Find where the given text appears and provide that cell's center as (x, y) coordinate. 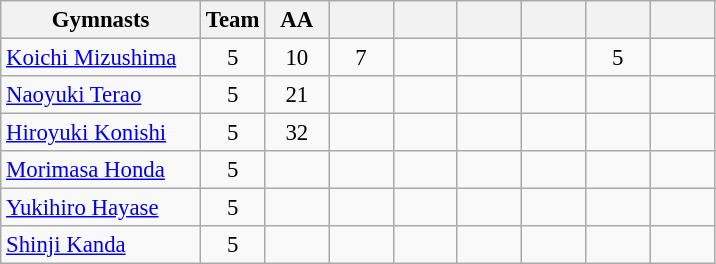
AA (297, 20)
10 (297, 58)
32 (297, 133)
21 (297, 95)
Shinji Kanda (101, 245)
Morimasa Honda (101, 170)
Hiroyuki Konishi (101, 133)
Team (232, 20)
Naoyuki Terao (101, 95)
Koichi Mizushima (101, 58)
Yukihiro Hayase (101, 208)
Gymnasts (101, 20)
7 (361, 58)
